For the text-containing cell, return its midpoint in [X, Y] coordinate format. 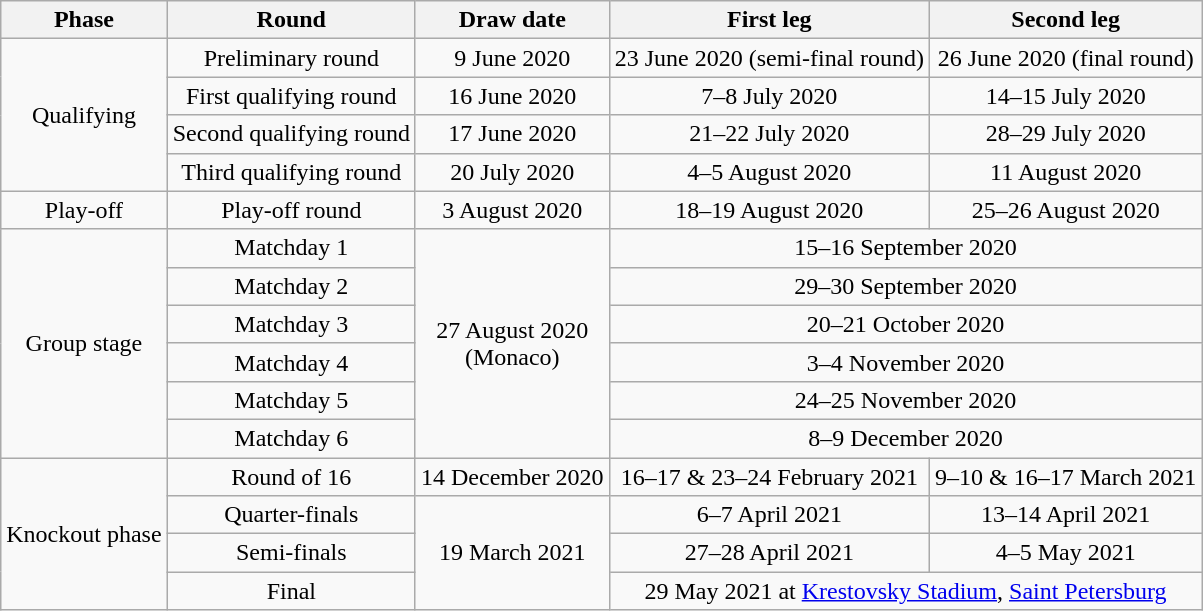
25–26 August 2020 [1065, 210]
Matchday 6 [291, 438]
19 March 2021 [512, 553]
28–29 July 2020 [1065, 134]
Matchday 1 [291, 248]
Matchday 3 [291, 324]
Final [291, 591]
14 December 2020 [512, 477]
7–8 July 2020 [769, 96]
Group stage [84, 343]
6–7 April 2021 [769, 515]
11 August 2020 [1065, 172]
3 August 2020 [512, 210]
4–5 May 2021 [1065, 553]
Round of 16 [291, 477]
27–28 April 2021 [769, 553]
Third qualifying round [291, 172]
9 June 2020 [512, 58]
20–21 October 2020 [906, 324]
16 June 2020 [512, 96]
29 May 2021 at Krestovsky Stadium, Saint Petersburg [906, 591]
24–25 November 2020 [906, 400]
3–4 November 2020 [906, 362]
26 June 2020 (final round) [1065, 58]
Quarter-finals [291, 515]
17 June 2020 [512, 134]
20 July 2020 [512, 172]
Phase [84, 20]
21–22 July 2020 [769, 134]
15–16 September 2020 [906, 248]
13–14 April 2021 [1065, 515]
14–15 July 2020 [1065, 96]
First leg [769, 20]
9–10 & 16–17 March 2021 [1065, 477]
Play-off [84, 210]
Knockout phase [84, 534]
27 August 2020(Monaco) [512, 343]
Second leg [1065, 20]
Second qualifying round [291, 134]
Qualifying [84, 115]
Matchday 2 [291, 286]
4–5 August 2020 [769, 172]
8–9 December 2020 [906, 438]
16–17 & 23–24 February 2021 [769, 477]
Semi-finals [291, 553]
Matchday 4 [291, 362]
Play-off round [291, 210]
29–30 September 2020 [906, 286]
First qualifying round [291, 96]
Preliminary round [291, 58]
Draw date [512, 20]
Round [291, 20]
18–19 August 2020 [769, 210]
Matchday 5 [291, 400]
23 June 2020 (semi-final round) [769, 58]
